Find where the given text appears and provide that cell's center as [x, y] coordinate. 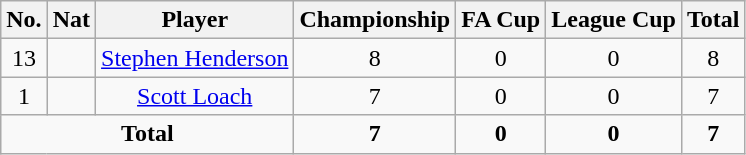
Player [195, 20]
No. [24, 20]
Championship [375, 20]
13 [24, 58]
1 [24, 96]
League Cup [614, 20]
Stephen Henderson [195, 58]
Nat [71, 20]
FA Cup [501, 20]
Scott Loach [195, 96]
